Return (x, y) of the center of cell containing provided text 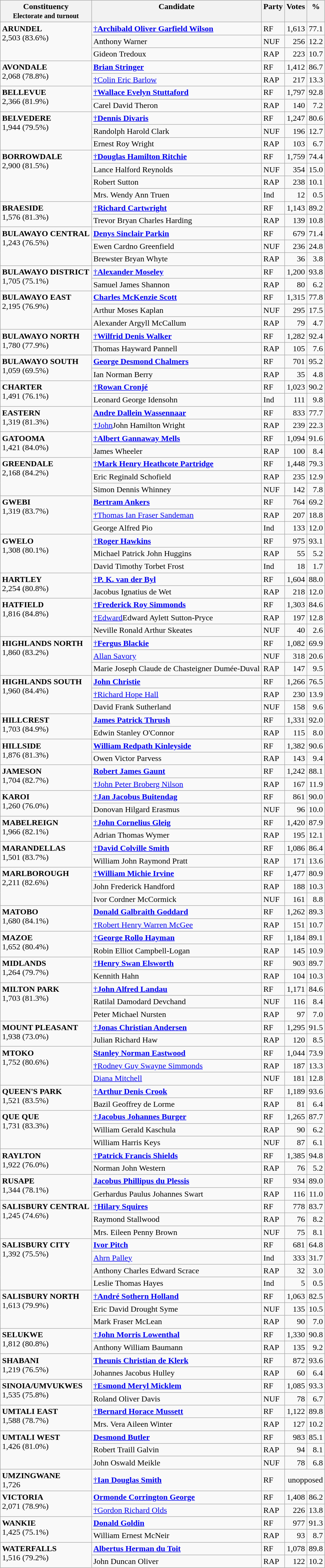
79 (296, 323)
89.0 (316, 1181)
1,797 (296, 93)
333 (296, 1258)
†Wilfrid Denis Walker (176, 336)
Robin Elliot Campbell-Logan (176, 950)
80.6 (316, 118)
1,385 (296, 1155)
John Oswald Meikle (176, 1463)
†David Colville Smith (176, 848)
Eric Reginald Schofield (176, 477)
7.6 (316, 349)
195 (296, 835)
10.9 (316, 950)
8.5 (316, 1040)
87 (296, 1142)
90.8 (316, 1335)
1,078 (296, 1548)
Norman John Western (176, 1168)
934 (296, 1181)
BULAWAYO EAST2,195 (76.9%) (46, 310)
207 (296, 515)
1,023 (296, 387)
983 (296, 1437)
833 (296, 413)
†Rodney Guy Swayne Simmonds (176, 1066)
Lance Halford Reynolds (176, 169)
†Richard Hope Hall (176, 694)
Raymond Stallwood (176, 1219)
143 (296, 758)
George Alfred Pio (176, 528)
Candidate (176, 11)
89.2 (316, 208)
†Arthur Denis Crook (176, 1091)
122 (296, 1561)
120 (296, 1040)
97 (296, 1015)
ConstituencyElectorate and turnout (46, 11)
Donovan Hilgard Erasmus (176, 810)
93.3 (316, 1386)
93.8 (316, 272)
Ewen Cardno Greenfield (176, 246)
Johannes Jacobus Hulley (176, 1373)
32 (296, 1271)
William Gerald Kaschula (176, 1130)
Diana Mitchell (176, 1079)
83.7 (316, 1207)
Anthony Charles Edward Scrace (176, 1271)
Robert James Gaunt (176, 771)
226 (296, 1510)
1.7 (316, 566)
1,759 (296, 156)
Bazil Geoffrey de Lorme (176, 1104)
778 (296, 1207)
12.7 (316, 131)
239 (296, 426)
256 (296, 41)
90.0 (316, 797)
1,315 (296, 297)
Peter Michael Nursten (176, 1015)
1,408 (296, 1497)
Charles McKenzie Scott (176, 297)
158 (296, 707)
SALISBURY NORTH1,613 (79.9%) (46, 1309)
William Harris Keys (176, 1142)
24.8 (316, 246)
HILLSIDE1,876 (81.3%) (46, 752)
91.3 (316, 1523)
WANKIE1,425 (75.1%) (46, 1529)
1,189 (296, 1091)
100 (296, 451)
354 (296, 169)
6.1 (316, 1142)
13.6 (316, 861)
Gideon Tredoux (176, 54)
8.2 (316, 1219)
UMTALI WEST1,426 (81.0%) (46, 1450)
Carel David Theron (176, 105)
1,122 (296, 1412)
10.0 (316, 810)
218 (296, 592)
Michael Patrick John Huggins (176, 553)
103 (296, 144)
Theunis Christian de Klerk (176, 1360)
91.6 (316, 438)
Anthony William Baumann (176, 1347)
139 (296, 221)
1,282 (296, 336)
BULAWAYO DISTRICT1,705 (75.1%) (46, 278)
75 (296, 1232)
9.6 (316, 707)
†Colin Eric Barlow (176, 80)
†Robert Henry Warren McGee (176, 925)
†Gordon Richard Olds (176, 1510)
764 (296, 502)
Robert Sutton (176, 182)
BULAWAYO CENTRAL1,243 (76.5%) (46, 246)
1,303 (296, 605)
9.5 (316, 669)
1,604 (296, 579)
†Archibald Oliver Garfield Wilson (176, 29)
Edwin Stanley O'Connor (176, 733)
77.8 (316, 297)
GWEBI1,319 (83.7%) (46, 515)
Jacobus Ignatius de Wet (176, 592)
HIGHLANDS SOUTH1,960 (84.4%) (46, 694)
Ernest Roy Wright (176, 144)
12.2 (316, 41)
977 (296, 1523)
1,382 (296, 745)
Brewster Bryan Whyte (176, 259)
1,448 (296, 464)
Albertus Herman du Toit (176, 1548)
1,420 (296, 823)
86.7 (316, 67)
188 (296, 886)
Leslie Thomas Hayes (176, 1283)
1,613 (296, 29)
82.5 (316, 1296)
87.9 (316, 823)
Samuel James Shannon (176, 285)
Ivor Cordner McCormick (176, 899)
BORROWDALE2,900 (81.5%) (46, 176)
93.1 (316, 541)
Arthur Moses Kaplan (176, 310)
†Jacobus Johannes Burger (176, 1117)
Owen Victor Parvess (176, 758)
903 (296, 963)
HILLCREST1,703 (84.9%) (46, 726)
John Duncan Oliver (176, 1561)
77.1 (316, 29)
223 (296, 54)
SHABANI1,219 (76.5%) (46, 1366)
Mrs. Vera Aileen Winter (176, 1424)
James Patrick Thrush (176, 720)
13.8 (316, 1510)
1,094 (296, 438)
88.0 (316, 579)
†Ian Douglas Smith (176, 1480)
HATFIELD1,816 (84.8%) (46, 618)
69.2 (316, 502)
91.5 (316, 1027)
15.0 (316, 169)
89.3 (316, 912)
1,262 (296, 912)
William Ernest McNeir (176, 1536)
HARTLEY2,254 (80.8%) (46, 585)
SALISBURY CENTRAL1,245 (74.6%) (46, 1219)
BELVEDERE1,944 (79.5%) (46, 131)
196 (296, 131)
John Christie (176, 682)
Alexander Argyll McCallum (176, 323)
69.9 (316, 643)
17.5 (316, 310)
Ahrn Palley (176, 1258)
MATOBO1,680 (84.1%) (46, 918)
11.0 (316, 1194)
†JohnJohn Hamilton Wright (176, 426)
40 (296, 630)
10.5 (316, 1309)
9.8 (316, 400)
1,265 (296, 1117)
Mark Fraser McLean (176, 1322)
85.1 (316, 1437)
111 (296, 400)
1,412 (296, 67)
UMZINGWANE1,726 (46, 1480)
Marie Joseph Claude de Chasteigner Dumée-Duval (176, 669)
John Frederick Handford (176, 886)
†Fergus Blackie (176, 643)
861 (296, 797)
†Esmond Meryl Micklem (176, 1386)
7.2 (316, 105)
679 (296, 233)
701 (296, 361)
WATERFALLS1,516 (79.2%) (46, 1555)
MAZOE1,652 (80.4%) (46, 944)
86.2 (316, 1497)
90.6 (316, 745)
9.4 (316, 758)
1,295 (296, 1027)
7.8 (316, 489)
Ratilal Damodard Devchand (176, 1002)
†Bernard Horace Mussett (176, 1412)
181 (296, 1079)
86.4 (316, 848)
230 (296, 694)
†Albert Gannaway Mells (176, 438)
Roland Oliver Davis (176, 1398)
115 (296, 733)
217 (296, 80)
64.8 (316, 1245)
David Frank Sutherland (176, 707)
SINOIA/UMVUKWES1,535 (75.8%) (46, 1392)
MTOKO1,752 (80.6%) (46, 1066)
MOUNT PLEASANT1,938 (73.0%) (46, 1034)
12.9 (316, 477)
161 (296, 899)
†Roger Hawkins (176, 541)
MARANDELLAS1,501 (83.7%) (46, 854)
AVONDALE2,068 (78.8%) (46, 73)
1,330 (296, 1335)
79.3 (316, 464)
Desmond Butler (176, 1437)
Ian Norman Berry (176, 374)
Votes (296, 11)
80 (296, 285)
4.8 (316, 374)
1,477 (296, 874)
Allan Savory (176, 656)
236 (296, 246)
GREENDALE2,168 (84.2%) (46, 477)
Thomas Hayward Pannell (176, 349)
1,044 (296, 1053)
†George Rollo Hayman (176, 938)
Mrs. Wendy Ann Truen (176, 195)
Robert Traill Galvin (176, 1450)
RUSAPE1,344 (78.1%) (46, 1187)
55 (296, 553)
CHARTER1,491 (76.1%) (46, 394)
81 (296, 1104)
Anthony Warner (176, 41)
127 (296, 1424)
William John Raymond Pratt (176, 861)
87.7 (316, 1117)
Denys Sinclair Parkin (176, 233)
18 (296, 566)
76.5 (316, 682)
74.4 (316, 156)
73.9 (316, 1053)
1,171 (296, 989)
Ivor Pitch (176, 1245)
318 (296, 656)
Leonard George Idensohn (176, 400)
†Richard Cartwright (176, 208)
†P. K. van der Byl (176, 579)
1,085 (296, 1386)
Adrian Thomas Wymer (176, 835)
95.2 (316, 361)
MABELREIGN1,966 (82.1%) (46, 829)
†Frederick Roy Simmonds (176, 605)
1,331 (296, 720)
6.8 (316, 1463)
4.7 (316, 323)
Julian Richard Haw (176, 1040)
†Jonas Christian Andersen (176, 1027)
5 (296, 1283)
GATOOMA1,421 (84.0%) (46, 445)
†John Peter Broberg Nilson (176, 784)
ARUNDEL2,503 (83.6%) (46, 41)
Eric David Drought Syme (176, 1309)
133 (296, 528)
93 (296, 1536)
Gerhardus Paulus Johannes Swart (176, 1194)
1,247 (296, 118)
†Mark Henry Heathcote Partridge (176, 464)
94 (296, 1450)
12.1 (316, 835)
Randolph Harold Clark (176, 131)
QUE QUE1,731 (83.3%) (46, 1130)
235 (296, 477)
71.4 (316, 233)
Bertram Ankers (176, 502)
187 (296, 1066)
RAYLTON1,922 (76.0%) (46, 1162)
1,086 (296, 848)
†Douglas Hamilton Ritchie (176, 156)
GWELO1,308 (80.1%) (46, 553)
BRAESIDE1,576 (81.3%) (46, 214)
1,184 (296, 938)
1,266 (296, 682)
60 (296, 1373)
Mrs. Eileen Penny Brown (176, 1232)
†Jan Jacobus Buitendag (176, 797)
10.1 (316, 182)
145 (296, 950)
197 (296, 618)
92.0 (316, 720)
8.0 (316, 733)
unopposed (304, 1480)
Ormonde Corrington George (176, 1497)
EASTERN1,319 (81.3%) (46, 419)
94.8 (316, 1155)
13.9 (316, 694)
Donald Goldin (176, 1523)
KAROI1,260 (76.0%) (46, 803)
SELUKWE1,812 (80.8%) (46, 1341)
Andre Dallein Wassennaar (176, 413)
†Dennis Divaris (176, 118)
MARLBOROUGH2,211 (82.6%) (46, 886)
QUEEN'S PARK1,521 (83.5%) (46, 1098)
31.7 (316, 1258)
1,242 (296, 771)
†Wallace Evelyn Stuttaford (176, 93)
†John Alfred Landau (176, 989)
†Patrick Francis Shields (176, 1155)
142 (296, 489)
975 (296, 541)
†Thomas Ian Fraser Sandeman (176, 515)
†Henry Swan Elsworth (176, 963)
22.3 (316, 426)
104 (296, 976)
David Timothy Torbet Frost (176, 566)
Trevor Bryan Charles Harding (176, 221)
36 (296, 259)
†John Morris Lowenthal (176, 1335)
35 (296, 374)
167 (296, 784)
BULAWAYO SOUTH1,059 (69.5%) (46, 368)
†John Cornelius Gleig (176, 823)
1,082 (296, 643)
BELLEVUE2,366 (81.9%) (46, 99)
3.8 (316, 259)
MIDLANDS1,264 (79.7%) (46, 970)
92.4 (316, 336)
140 (296, 105)
80.9 (316, 874)
1,200 (296, 272)
BULAWAYO NORTH1,780 (77.9%) (46, 342)
UMTALI EAST1,588 (78.7%) (46, 1418)
8.8 (316, 899)
238 (296, 182)
JAMESON1,704 (82.7%) (46, 777)
92.8 (316, 93)
872 (296, 1360)
†André Sothern Holland (176, 1296)
1,063 (296, 1296)
William Redpath Kinleyside (176, 745)
†Rowan Cronjé (176, 387)
†William Michie Irvine (176, 874)
9.2 (316, 1347)
Simon Dennis Whinney (176, 489)
†Alexander Moseley (176, 272)
3.0 (316, 1271)
12 (296, 195)
Brian Stringer (176, 67)
Kennith Hahn (176, 976)
†Hilary Squires (176, 1207)
151 (296, 925)
295 (296, 310)
Neville Ronald Arthur Skeates (176, 630)
Party (273, 11)
8.7 (316, 1536)
1,143 (296, 208)
90.2 (316, 387)
105 (296, 349)
681 (296, 1245)
Donald Galbraith Goddard (176, 912)
†EdwardEdward Aylett Sutton-Pryce (176, 618)
MILTON PARK1,703 (81.3%) (46, 1001)
171 (296, 861)
11.9 (316, 784)
10.8 (316, 221)
VICTORIA2,071 (78.9%) (46, 1504)
Stanley Norman Eastwood (176, 1053)
88.1 (316, 771)
89.1 (316, 938)
2.6 (316, 630)
% (316, 11)
147 (296, 669)
89.7 (316, 963)
James Wheeler (176, 451)
77.7 (316, 413)
Jacobus Phillipus du Plessis (176, 1181)
George Desmond Chalmers (176, 361)
96 (296, 810)
HIGHLANDS NORTH1,860 (83.2%) (46, 656)
18.8 (316, 515)
20.6 (316, 656)
SALISBURY CITY1,392 (75.5%) (46, 1264)
